Scan for the cell matching the given text and deliver its [x, y] coordinate at center. 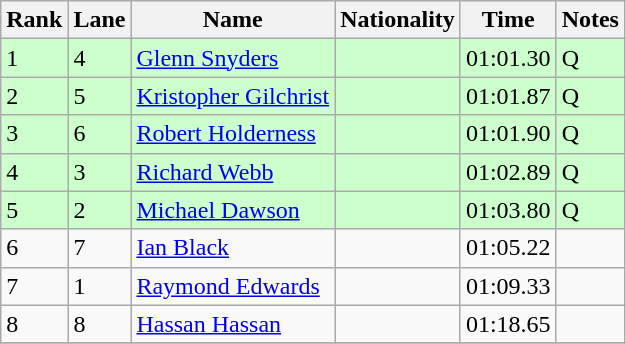
01:01.30 [508, 58]
01:05.22 [508, 248]
Glenn Snyders [233, 58]
Time [508, 20]
01:09.33 [508, 286]
Notes [590, 20]
01:18.65 [508, 324]
Raymond Edwards [233, 286]
Richard Webb [233, 172]
Lane [100, 20]
Name [233, 20]
01:03.80 [508, 210]
Hassan Hassan [233, 324]
01:02.89 [508, 172]
Michael Dawson [233, 210]
Ian Black [233, 248]
01:01.87 [508, 96]
01:01.90 [508, 134]
Nationality [398, 20]
Robert Holderness [233, 134]
Rank [34, 20]
Kristopher Gilchrist [233, 96]
